Detect which cell encompasses the target text, then output its (X, Y) center coordinate. 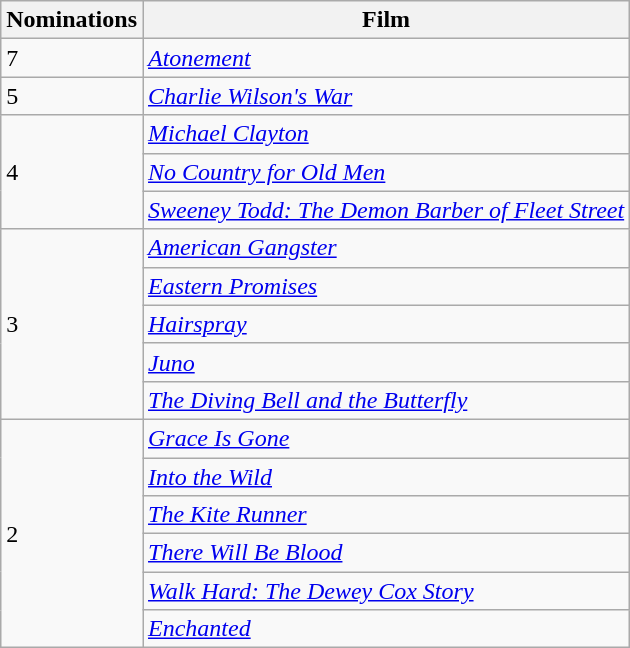
7 (72, 58)
Juno (386, 362)
Grace Is Gone (386, 438)
Charlie Wilson's War (386, 96)
Eastern Promises (386, 286)
No Country for Old Men (386, 172)
American Gangster (386, 248)
Enchanted (386, 629)
Film (386, 20)
Atonement (386, 58)
2 (72, 533)
Michael Clayton (386, 134)
The Kite Runner (386, 515)
Walk Hard: The Dewey Cox Story (386, 591)
3 (72, 324)
There Will Be Blood (386, 553)
5 (72, 96)
Nominations (72, 20)
4 (72, 172)
Into the Wild (386, 477)
The Diving Bell and the Butterfly (386, 400)
Sweeney Todd: The Demon Barber of Fleet Street (386, 210)
Hairspray (386, 324)
